Return the (X, Y) coordinate for the center point of the cell that contains the specified text.  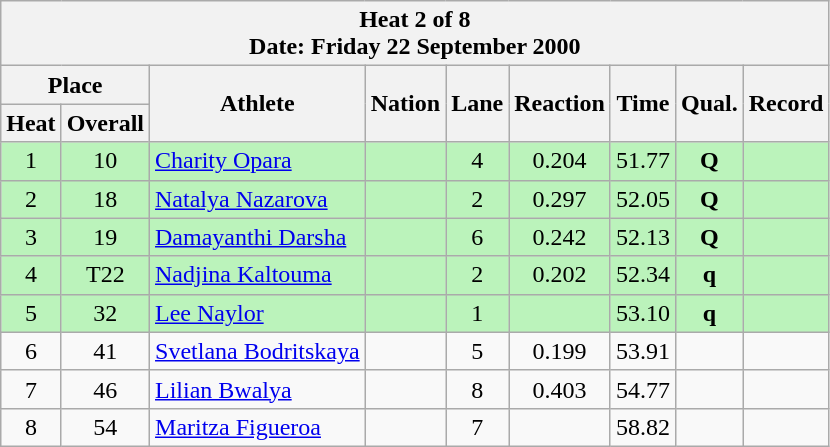
3 (31, 237)
Reaction (560, 104)
53.10 (642, 313)
Record (786, 104)
0.242 (560, 237)
Time (642, 104)
0.403 (560, 389)
54 (105, 427)
Damayanthi Darsha (258, 237)
Place (76, 85)
46 (105, 389)
Heat (31, 123)
Heat 2 of 8 Date: Friday 22 September 2000 (415, 34)
41 (105, 351)
52.05 (642, 199)
T22 (105, 275)
0.199 (560, 351)
19 (105, 237)
Svetlana Bodritskaya (258, 351)
Natalya Nazarova (258, 199)
Maritza Figueroa (258, 427)
Nadjina Kaltouma (258, 275)
0.202 (560, 275)
Nation (405, 104)
51.77 (642, 161)
10 (105, 161)
53.91 (642, 351)
32 (105, 313)
Athlete (258, 104)
Qual. (709, 104)
0.297 (560, 199)
Charity Opara (258, 161)
52.34 (642, 275)
Lee Naylor (258, 313)
58.82 (642, 427)
18 (105, 199)
52.13 (642, 237)
54.77 (642, 389)
Lilian Bwalya (258, 389)
Overall (105, 123)
Lane (478, 104)
0.204 (560, 161)
